Pinpoint the cell where the given text exists, returning its (X, Y) midpoint coordinate. 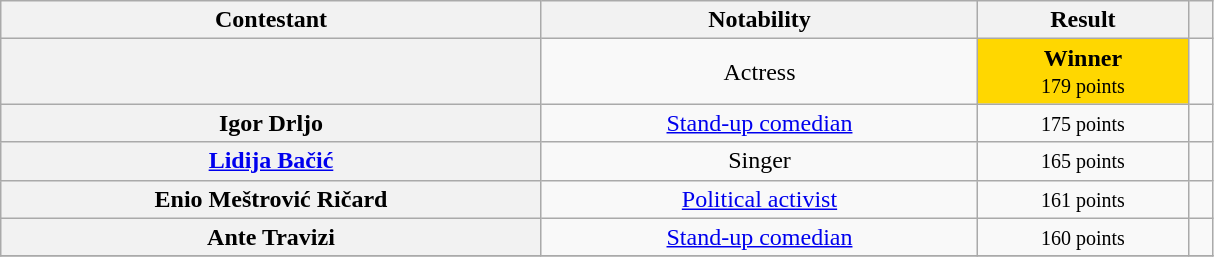
Result (1083, 20)
160 points (1083, 237)
Contestant (271, 20)
161 points (1083, 199)
Enio Meštrović Ričard (271, 199)
Igor Drljo (271, 123)
Lidija Bačić (271, 161)
Notability (760, 20)
Singer (760, 161)
165 points (1083, 161)
175 points (1083, 123)
Winner 179 points (1083, 72)
Actress (760, 72)
Ante Travizi (271, 237)
Political activist (760, 199)
